Capture the cell that displays the provided text and extract its (X, Y) central coordinate. 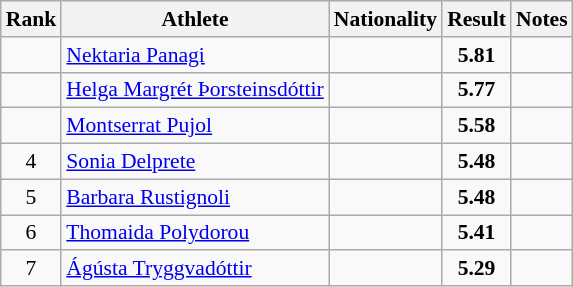
7 (32, 269)
Notes (542, 19)
Helga Margrét Þorsteinsdóttir (195, 90)
5.77 (476, 90)
Sonia Delprete (195, 162)
5.58 (476, 126)
Rank (32, 19)
4 (32, 162)
Nationality (386, 19)
5 (32, 197)
Barbara Rustignoli (195, 197)
Result (476, 19)
6 (32, 233)
5.41 (476, 233)
Athlete (195, 19)
5.81 (476, 55)
Montserrat Pujol (195, 126)
5.29 (476, 269)
Ágústa Tryggvadóttir (195, 269)
Nektaria Panagi (195, 55)
Thomaida Polydorou (195, 233)
